Extract the [X, Y] coordinate from the center of the cell holding the provided text.  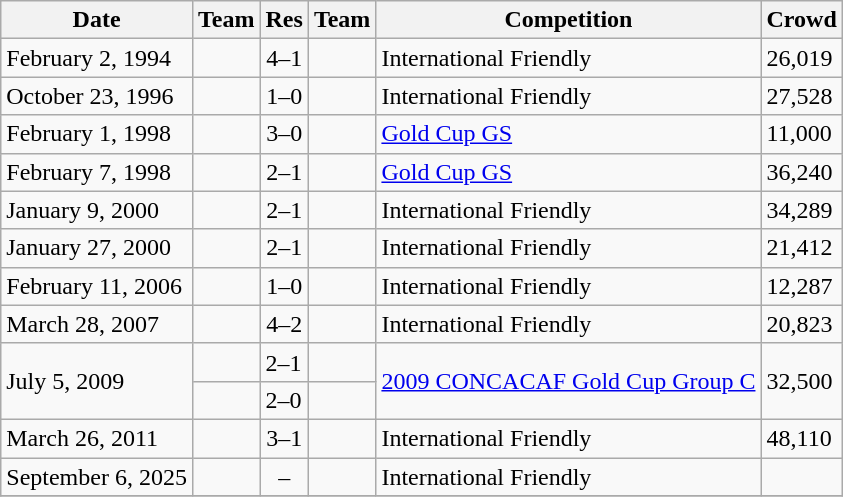
20,823 [802, 324]
21,412 [802, 248]
4–2 [284, 324]
2009 CONCACAF Gold Cup Group C [568, 381]
March 26, 2011 [97, 438]
27,528 [802, 96]
February 2, 1994 [97, 58]
October 23, 1996 [97, 96]
July 5, 2009 [97, 381]
– [284, 477]
3–0 [284, 134]
2–0 [284, 400]
Res [284, 20]
32,500 [802, 381]
February 7, 1998 [97, 172]
February 11, 2006 [97, 286]
January 9, 2000 [97, 210]
February 1, 1998 [97, 134]
34,289 [802, 210]
September 6, 2025 [97, 477]
Date [97, 20]
March 28, 2007 [97, 324]
3–1 [284, 438]
4–1 [284, 58]
12,287 [802, 286]
11,000 [802, 134]
Competition [568, 20]
36,240 [802, 172]
48,110 [802, 438]
26,019 [802, 58]
January 27, 2000 [97, 248]
Crowd [802, 20]
